Provide the (x, y) coordinate of the cell's center where the given text is located.  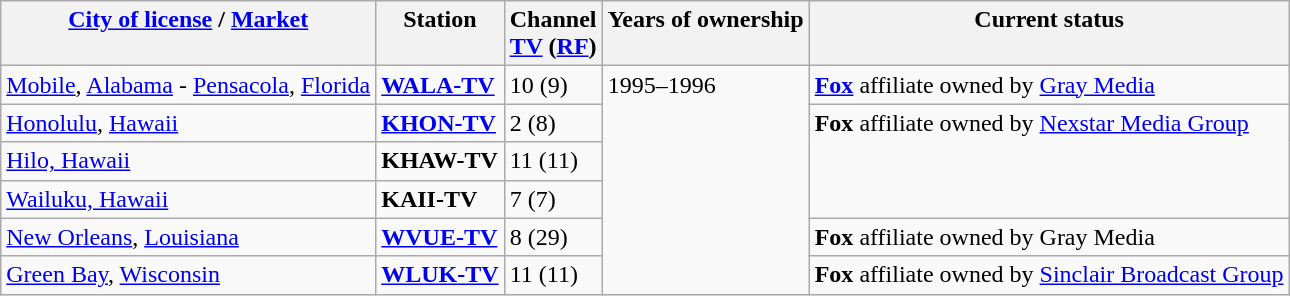
Honolulu, Hawaii (188, 123)
New Orleans, Louisiana (188, 237)
Hilo, Hawaii (188, 161)
WVUE-TV (440, 237)
Years of ownership (706, 34)
8 (29) (553, 237)
WALA-TV (440, 85)
7 (7) (553, 199)
Fox affiliate owned by Sinclair Broadcast Group (1049, 275)
2 (8) (553, 123)
Wailuku, Hawaii (188, 199)
WLUK-TV (440, 275)
KAII-TV (440, 199)
Current status (1049, 34)
Station (440, 34)
Fox affiliate owned by Nexstar Media Group (1049, 161)
KHAW-TV (440, 161)
10 (9) (553, 85)
City of license / Market (188, 34)
Green Bay, Wisconsin (188, 275)
Channel TV (RF) (553, 34)
1995–1996 (706, 180)
KHON-TV (440, 123)
Mobile, Alabama - Pensacola, Florida (188, 85)
